Locate the cell with the specified text and output its (x, y) center coordinate. 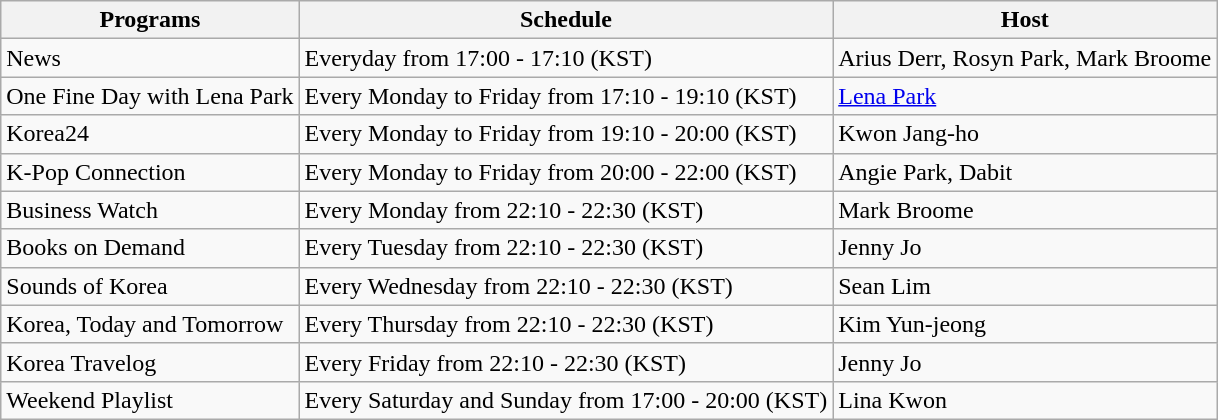
Lena Park (1025, 96)
News (150, 58)
Lina Kwon (1025, 400)
K-Pop Connection (150, 172)
Kim Yun-jeong (1025, 324)
Every Wednesday from 22:10 - 22:30 (KST) (566, 286)
Schedule (566, 20)
Korea24 (150, 134)
Business Watch (150, 210)
Every Friday from 22:10 - 22:30 (KST) (566, 362)
Mark Broome (1025, 210)
Every Tuesday from 22:10 - 22:30 (KST) (566, 248)
Every Saturday and Sunday from 17:00 - 20:00 (KST) (566, 400)
Every Thursday from 22:10 - 22:30 (KST) (566, 324)
Korea, Today and Tomorrow (150, 324)
Sean Lim (1025, 286)
Every Monday to Friday from 17:10 - 19:10 (KST) (566, 96)
Host (1025, 20)
Korea Travelog (150, 362)
Kwon Jang-ho (1025, 134)
Every Monday to Friday from 19:10 - 20:00 (KST) (566, 134)
Everyday from 17:00 - 17:10 (KST) (566, 58)
Every Monday from 22:10 - 22:30 (KST) (566, 210)
One Fine Day with Lena Park (150, 96)
Weekend Playlist (150, 400)
Sounds of Korea (150, 286)
Arius Derr, Rosyn Park, Mark Broome (1025, 58)
Angie Park, Dabit (1025, 172)
Programs (150, 20)
Every Monday to Friday from 20:00 - 22:00 (KST) (566, 172)
Books on Demand (150, 248)
